From the cell containing the given text, extract its center point as [x, y] coordinate. 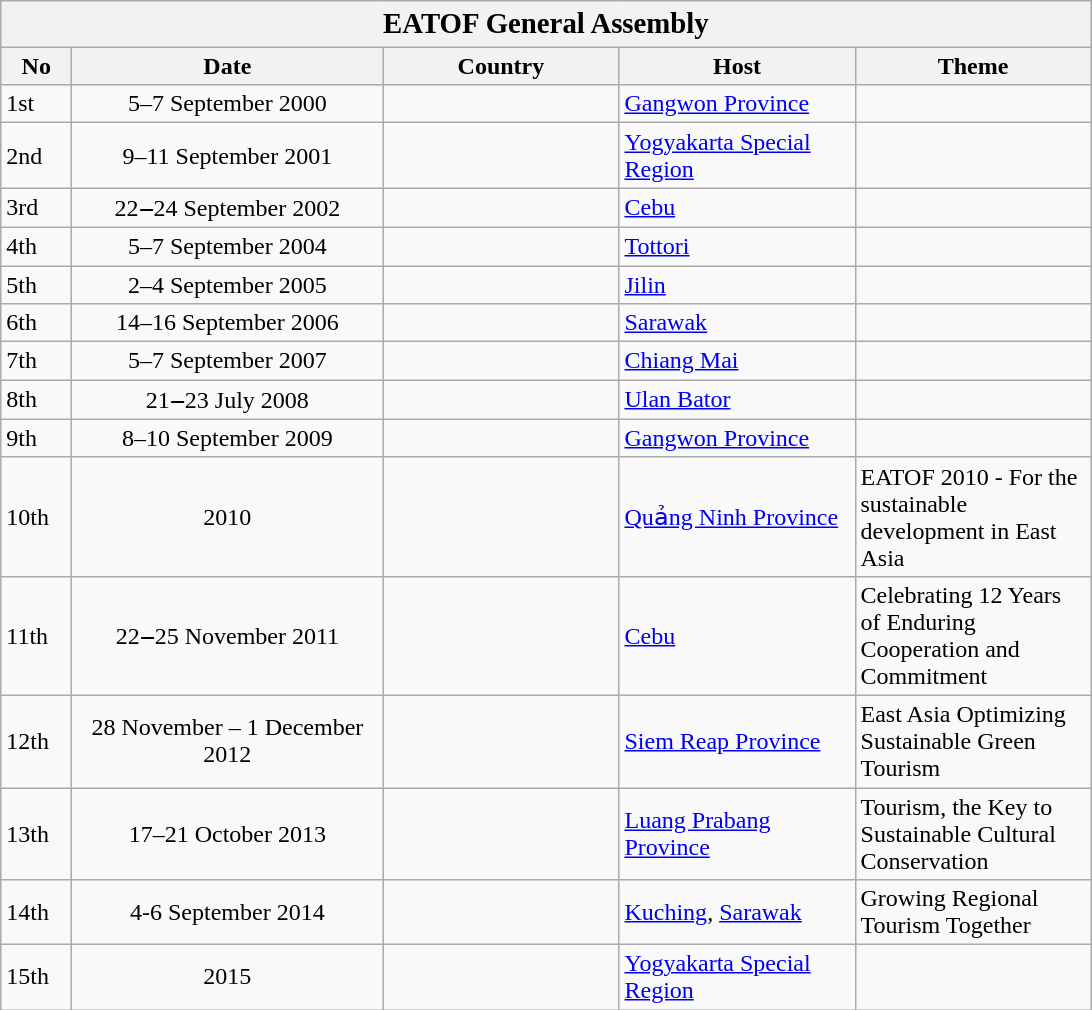
Siem Reap Province [737, 741]
No [36, 66]
2010 [228, 516]
17–21 October 2013 [228, 834]
5–7 September 2000 [228, 104]
4-6 September 2014 [228, 912]
Luang Prabang Province [737, 834]
Host [737, 66]
Date [228, 66]
9–11 September 2001 [228, 156]
22‒24 September 2002 [228, 208]
4th [36, 246]
8th [36, 400]
9th [36, 438]
2015 [228, 978]
5–7 September 2004 [228, 246]
14–16 September 2006 [228, 323]
2–4 September 2005 [228, 285]
Jilin [737, 285]
EATOF General Assembly [546, 24]
1st [36, 104]
11th [36, 636]
14th [36, 912]
5–7 September 2007 [228, 361]
13th [36, 834]
15th [36, 978]
2nd [36, 156]
10th [36, 516]
Country [501, 66]
22‒25 November 2011 [228, 636]
Ulan Bator [737, 400]
21‒23 July 2008 [228, 400]
Theme [973, 66]
12th [36, 741]
28 November – 1 December 2012 [228, 741]
East Asia Optimizing Sustainable Green Tourism [973, 741]
5th [36, 285]
7th [36, 361]
Chiang Mai [737, 361]
8–10 September 2009 [228, 438]
Tottori [737, 246]
Growing Regional Tourism Together [973, 912]
Kuching, Sarawak [737, 912]
EATOF 2010 - For the sustainable development in East Asia [973, 516]
Celebrating 12 Years of Enduring Cooperation and Commitment [973, 636]
Sarawak [737, 323]
Tourism, the Key to Sustainable Cultural Conservation [973, 834]
6th [36, 323]
3rd [36, 208]
Quảng Ninh Province [737, 516]
